Return the (x, y) coordinate for the center point of the cell that contains the specified text.  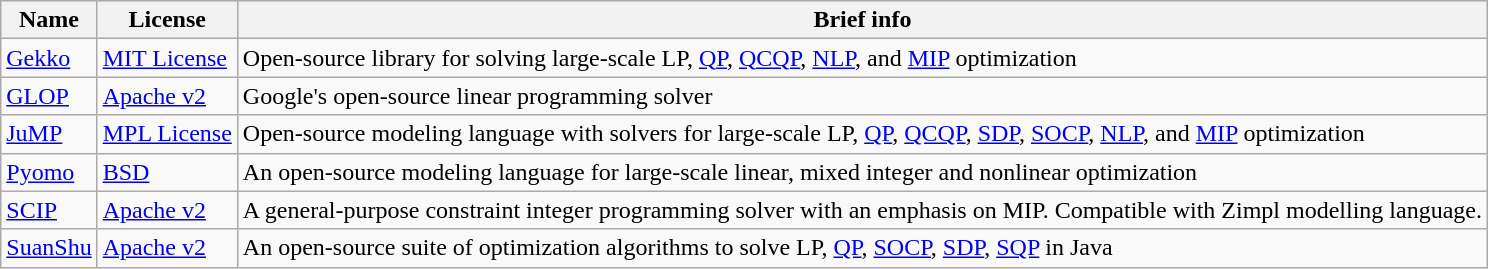
Open-source library for solving large-scale LP, QP, QCQP, NLP, and MIP optimization (862, 58)
Gekko (49, 58)
Google's open-source linear programming solver (862, 96)
An open-source modeling language for large-scale linear, mixed integer and nonlinear optimization (862, 172)
Pyomo (49, 172)
JuMP (49, 134)
GLOP (49, 96)
BSD (167, 172)
MPL License (167, 134)
Name (49, 20)
MIT License (167, 58)
An open-source suite of optimization algorithms to solve LP, QP, SOCP, SDP, SQP in Java (862, 248)
Open-source modeling language with solvers for large-scale LP, QP, QCQP, SDP, SOCP, NLP, and MIP optimization (862, 134)
SCIP (49, 210)
Brief info (862, 20)
A general-purpose constraint integer programming solver with an emphasis on MIP. Compatible with Zimpl modelling language. (862, 210)
License (167, 20)
SuanShu (49, 248)
